Pinpoint the cell where the given text exists, returning its (x, y) midpoint coordinate. 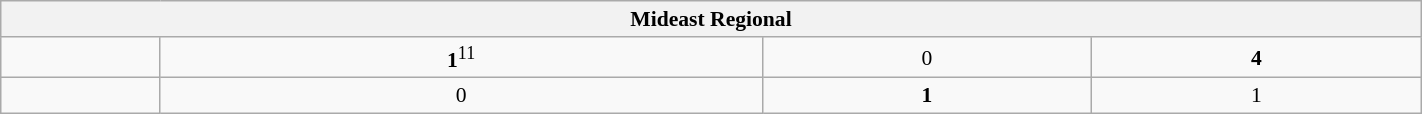
Mideast Regional (711, 19)
4 (1257, 58)
111 (461, 58)
